Capture the cell that displays the provided text and extract its (x, y) central coordinate. 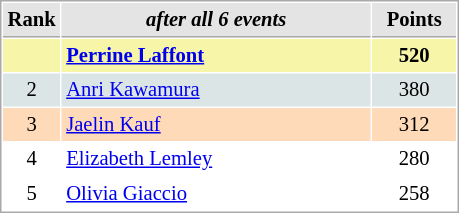
after all 6 events (216, 20)
Rank (32, 20)
Olivia Giaccio (216, 194)
5 (32, 194)
Perrine Laffont (216, 56)
3 (32, 124)
312 (414, 124)
258 (414, 194)
Points (414, 20)
Anri Kawamura (216, 90)
Jaelin Kauf (216, 124)
4 (32, 158)
520 (414, 56)
280 (414, 158)
Elizabeth Lemley (216, 158)
2 (32, 90)
380 (414, 90)
